Pinpoint the cell where the given text exists, returning its (x, y) midpoint coordinate. 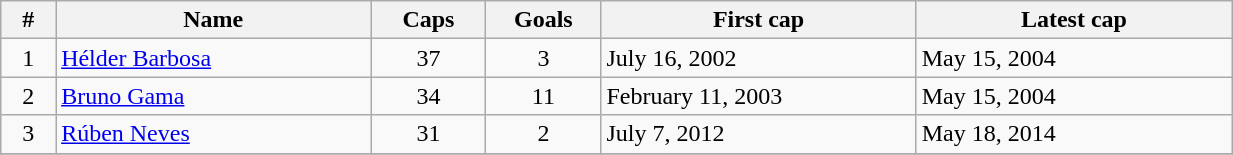
Caps (428, 20)
31 (428, 134)
July 16, 2002 (758, 58)
Goals (544, 20)
First cap (758, 20)
February 11, 2003 (758, 96)
Bruno Gama (214, 96)
Name (214, 20)
34 (428, 96)
# (28, 20)
Hélder Barbosa (214, 58)
Rúben Neves (214, 134)
Latest cap (1074, 20)
11 (544, 96)
May 18, 2014 (1074, 134)
July 7, 2012 (758, 134)
37 (428, 58)
1 (28, 58)
